Identify which cell holds the provided text, then report its (X, Y) central coordinate. 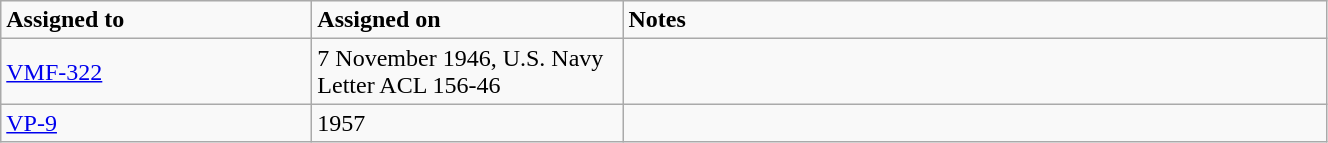
Notes (975, 20)
Assigned on (468, 20)
7 November 1946, U.S. Navy Letter ACL 156-46 (468, 72)
VP-9 (156, 123)
Assigned to (156, 20)
VMF-322 (156, 72)
1957 (468, 123)
